Identify which cell holds the provided text, then report its (x, y) central coordinate. 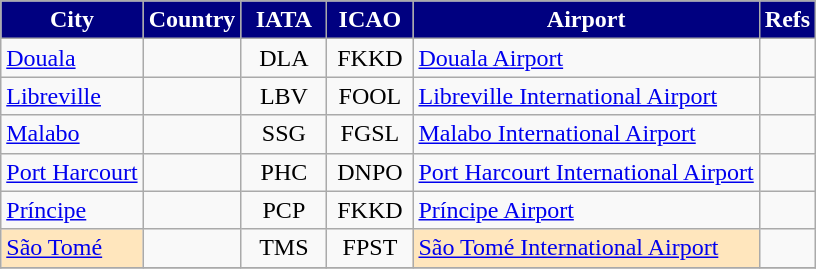
PCP (284, 210)
Malabo International Airport (586, 134)
Port Harcourt International Airport (586, 172)
Airport (586, 20)
TMS (284, 248)
Douala (72, 58)
FGSL (370, 134)
Country (192, 20)
Malabo (72, 134)
FOOL (370, 96)
Refs (787, 20)
IATA (284, 20)
LBV (284, 96)
City (72, 20)
Príncipe Airport (586, 210)
Príncipe (72, 210)
PHC (284, 172)
Port Harcourt (72, 172)
Douala Airport (586, 58)
Libreville International Airport (586, 96)
São Tomé (72, 248)
Libreville (72, 96)
FPST (370, 248)
DLA (284, 58)
DNPO (370, 172)
SSG (284, 134)
ICAO (370, 20)
São Tomé International Airport (586, 248)
